Output the (X, Y) coordinate of the center of the cell containing the given text.  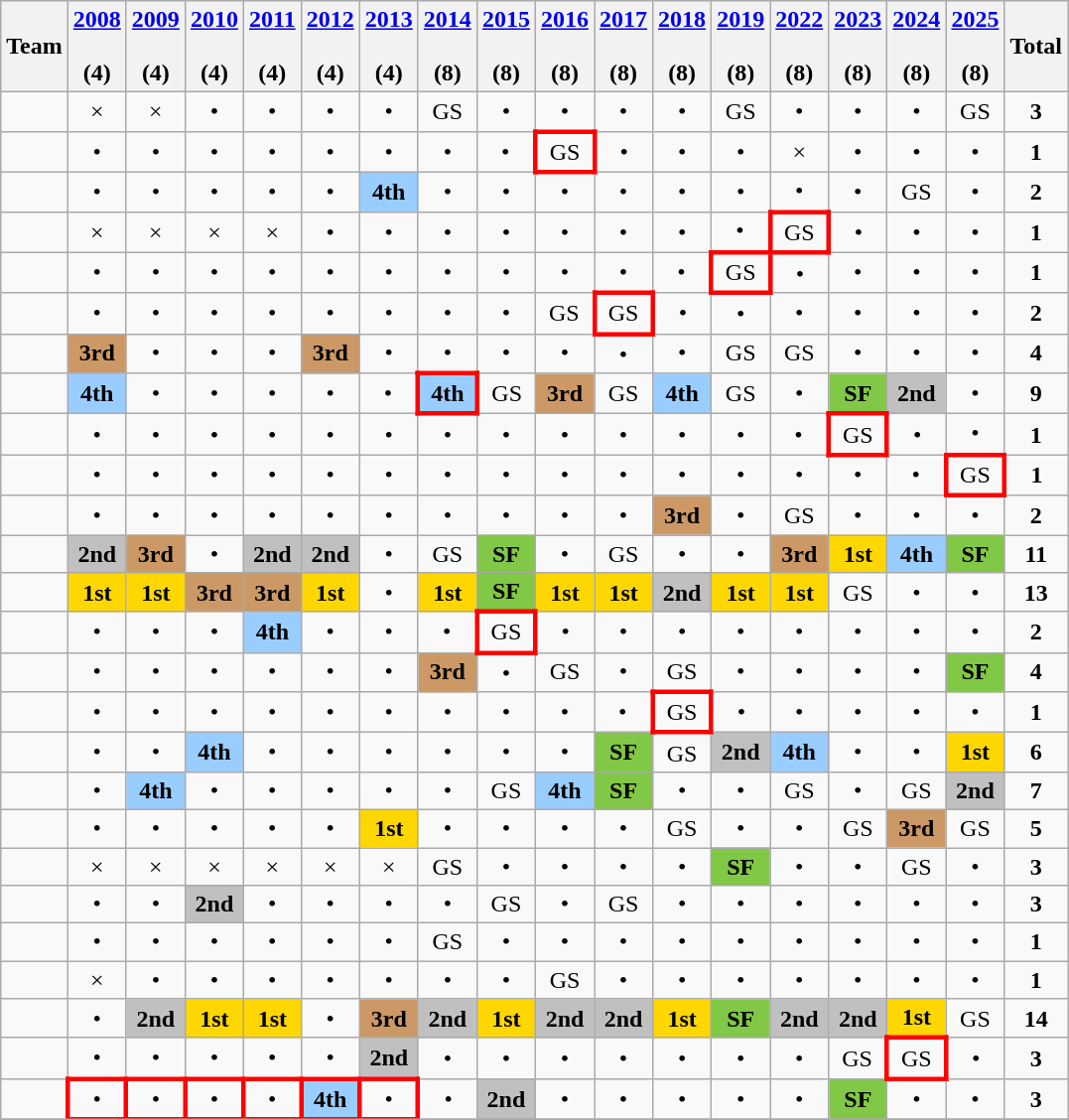
2014 (8) (447, 47)
2009 (4) (155, 47)
11 (1036, 553)
2022 (8) (800, 47)
2016 (8) (564, 47)
2023 (8) (858, 47)
2024 (8) (917, 47)
2008 (4) (97, 47)
2013 (4) (389, 47)
13 (1036, 593)
2018 (8) (683, 47)
2019 (8) (740, 47)
Total (1036, 47)
2025 (8) (975, 47)
2015 (8) (506, 47)
14 (1036, 1019)
2010 (4) (214, 47)
7 (1036, 790)
9 (1036, 393)
2017 (8) (623, 47)
6 (1036, 753)
5 (1036, 828)
Team (35, 47)
2011 (4) (272, 47)
2012 (4) (330, 47)
